Find where the given text appears and provide that cell's center as [x, y] coordinate. 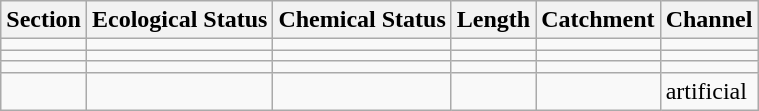
Catchment [598, 20]
Channel [709, 20]
Section [44, 20]
Chemical Status [362, 20]
artificial [709, 91]
Ecological Status [179, 20]
Length [493, 20]
